From the cell containing the given text, extract its center point as (X, Y) coordinate. 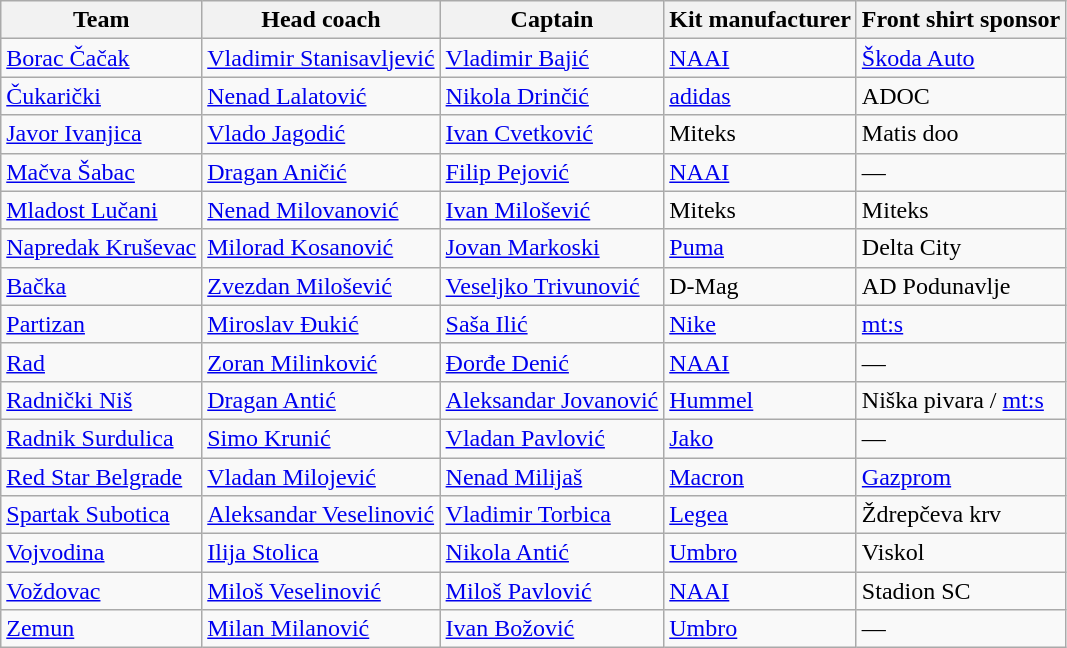
Rad (102, 362)
Dragan Aničić (321, 172)
Ždrepčeva krv (960, 515)
Đorđe Denić (552, 362)
Nikola Drinčić (552, 96)
Milan Milanović (321, 629)
Čukarički (102, 96)
Nenad Lalatović (321, 96)
Aleksandar Veselinović (321, 515)
Hummel (760, 400)
Spartak Subotica (102, 515)
Napredak Kruševac (102, 248)
Bačka (102, 286)
Captain (552, 20)
Nenad Milovanović (321, 210)
Jovan Markoski (552, 248)
Dragan Antić (321, 400)
Legea (760, 515)
Jako (760, 438)
Saša Ilić (552, 324)
Nike (760, 324)
Stadion SC (960, 591)
Aleksandar Jovanović (552, 400)
Puma (760, 248)
Niška pivara / mt:s (960, 400)
Ivan Milošević (552, 210)
Team (102, 20)
Mladost Lučani (102, 210)
Miroslav Đukić (321, 324)
Mačva Šabac (102, 172)
Veseljko Trivunović (552, 286)
Škoda Auto (960, 58)
D-Mag (760, 286)
Miloš Pavlović (552, 591)
Nikola Antić (552, 553)
Macron (760, 477)
Ivan Cvetković (552, 134)
Vladimir Torbica (552, 515)
Milorad Kosanović (321, 248)
adidas (760, 96)
Ilija Stolica (321, 553)
AD Podunavlje (960, 286)
Radnički Niš (102, 400)
Nenad Milijaš (552, 477)
Vladan Pavlović (552, 438)
Viskol (960, 553)
Radnik Surdulica (102, 438)
Voždovac (102, 591)
Vladimir Bajić (552, 58)
Partizan (102, 324)
Vojvodina (102, 553)
Zvezdan Milošević (321, 286)
Filip Pejović (552, 172)
Head coach (321, 20)
Ivan Božović (552, 629)
Vlado Jagodić (321, 134)
ADOC (960, 96)
Delta City (960, 248)
Miloš Veselinović (321, 591)
Kit manufacturer (760, 20)
Red Star Belgrade (102, 477)
Zemun (102, 629)
Vladimir Stanisavljević (321, 58)
Gazprom (960, 477)
Zoran Milinković (321, 362)
Javor Ivanjica (102, 134)
Front shirt sponsor (960, 20)
Matis doo (960, 134)
Vladan Milojević (321, 477)
Simo Krunić (321, 438)
mt:s (960, 324)
Borac Čačak (102, 58)
